Detect which cell encompasses the target text, then output its (x, y) center coordinate. 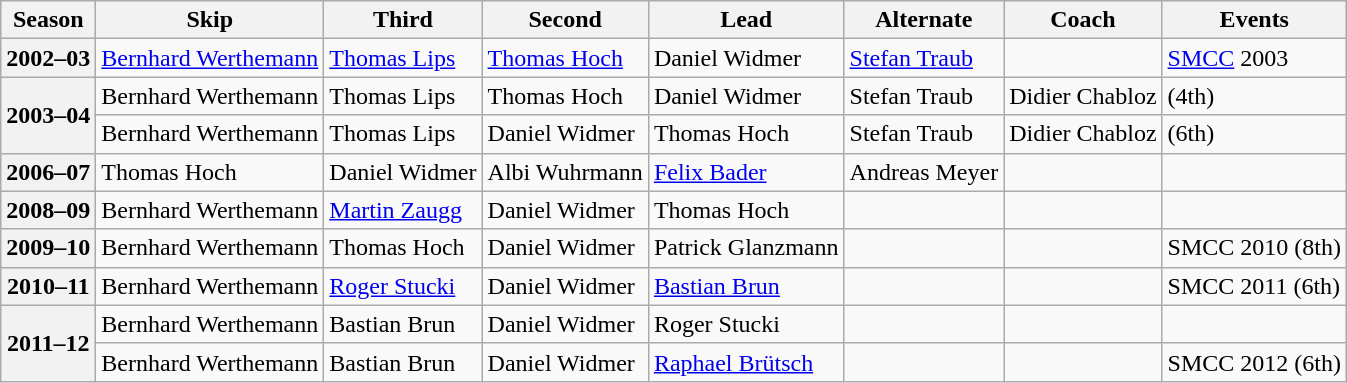
(6th) (1254, 134)
Raphael Brütsch (746, 362)
2009–10 (48, 248)
Alternate (924, 20)
Third (403, 20)
Events (1254, 20)
Patrick Glanzmann (746, 248)
2006–07 (48, 172)
Martin Zaugg (403, 210)
SMCC 2012 (6th) (1254, 362)
Skip (210, 20)
(4th) (1254, 96)
SMCC 2003 (1254, 58)
2010–11 (48, 286)
SMCC 2011 (6th) (1254, 286)
2011–12 (48, 343)
2008–09 (48, 210)
Felix Bader (746, 172)
Lead (746, 20)
Albi Wuhrmann (565, 172)
2003–04 (48, 115)
SMCC 2010 (8th) (1254, 248)
Second (565, 20)
2002–03 (48, 58)
Andreas Meyer (924, 172)
Season (48, 20)
Coach (1083, 20)
